Find where the given text appears and provide that cell's center as [x, y] coordinate. 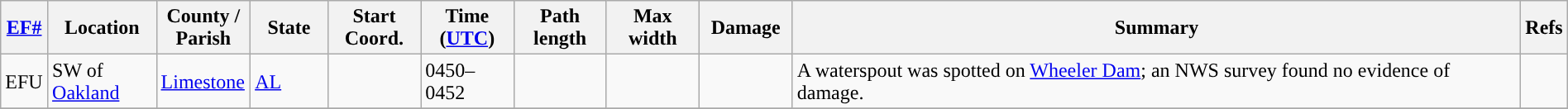
County / Parish [203, 28]
Damage [746, 28]
SW of Oakland [103, 81]
A waterspout was spotted on Wheeler Dam; an NWS survey found no evidence of damage. [1156, 81]
AL [289, 81]
EFU [25, 81]
Refs [1544, 28]
EF# [25, 28]
Start Coord. [374, 28]
Max width [653, 28]
Summary [1156, 28]
Location [103, 28]
Limestone [203, 81]
State [289, 28]
Time (UTC) [467, 28]
Path length [560, 28]
0450–0452 [467, 81]
